Detect which cell encompasses the target text, then output its [X, Y] center coordinate. 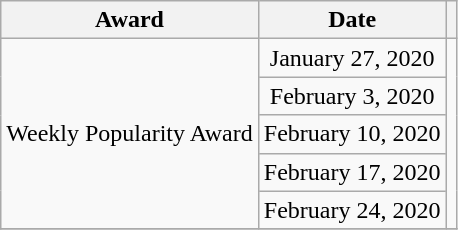
February 3, 2020 [352, 96]
Weekly Popularity Award [130, 134]
February 10, 2020 [352, 134]
Date [352, 20]
January 27, 2020 [352, 58]
Award [130, 20]
February 24, 2020 [352, 210]
February 17, 2020 [352, 172]
